Determine the [X, Y] coordinate at the center of the cell enclosing the given text.  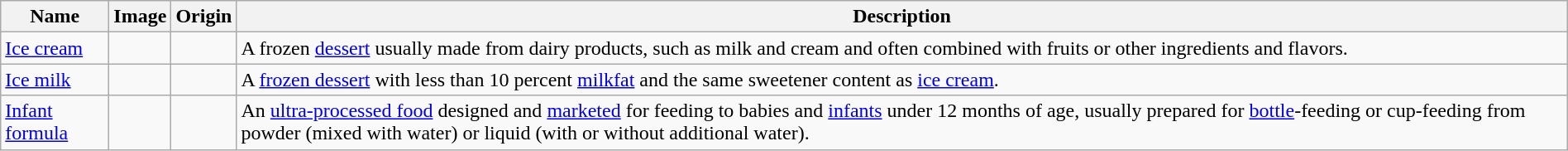
A frozen dessert with less than 10 percent milkfat and the same sweetener content as ice cream. [901, 80]
Origin [203, 17]
Ice milk [55, 80]
Description [901, 17]
A frozen dessert usually made from dairy products, such as milk and cream and often combined with fruits or other ingredients and flavors. [901, 48]
Image [141, 17]
Infant formula [55, 123]
Ice cream [55, 48]
Name [55, 17]
